Find where the given text appears and provide that cell's center as (X, Y) coordinate. 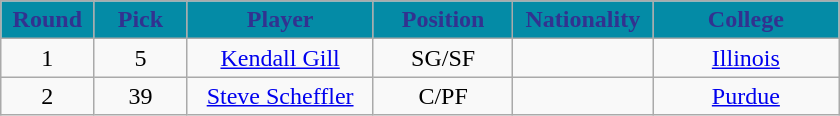
Kendall Gill (280, 58)
5 (140, 58)
Illinois (746, 58)
College (746, 20)
Position (443, 20)
Steve Scheffler (280, 96)
Pick (140, 20)
Round (48, 20)
C/PF (443, 96)
1 (48, 58)
SG/SF (443, 58)
2 (48, 96)
Player (280, 20)
39 (140, 96)
Purdue (746, 96)
Nationality (583, 20)
